Extract the (x, y) coordinate from the center of the cell holding the provided text.  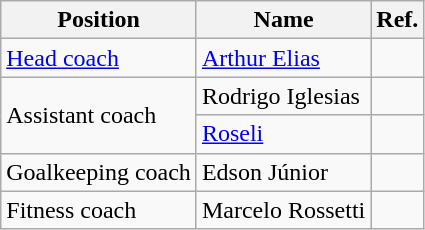
Assistant coach (99, 115)
Fitness coach (99, 210)
Ref. (398, 20)
Rodrigo Iglesias (283, 96)
Roseli (283, 134)
Edson Júnior (283, 172)
Head coach (99, 58)
Name (283, 20)
Arthur Elias (283, 58)
Position (99, 20)
Marcelo Rossetti (283, 210)
Goalkeeping coach (99, 172)
